Search for the cell housing the specified text and yield its [X, Y] center coordinate. 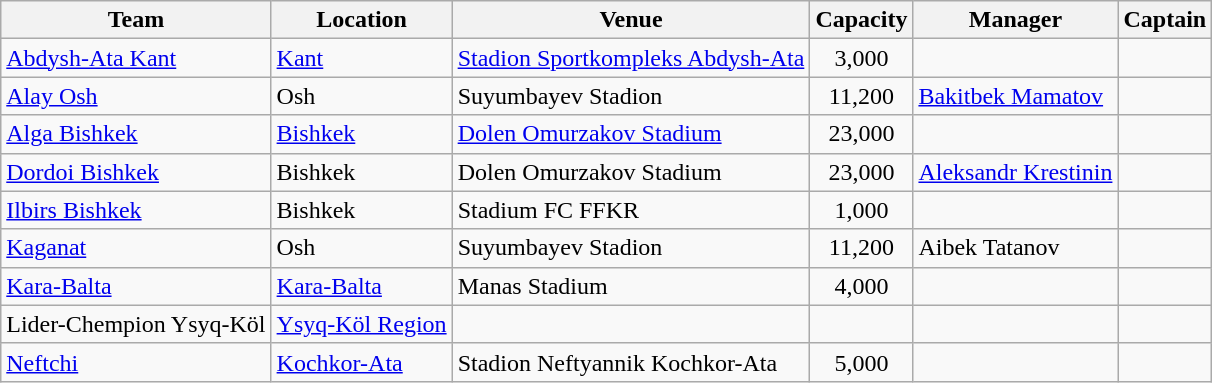
5,000 [862, 362]
Neftchi [136, 362]
Manas Stadium [631, 286]
Aibek Tatanov [1016, 248]
Alay Osh [136, 96]
Captain [1165, 20]
Kant [362, 58]
4,000 [862, 286]
Manager [1016, 20]
Stadion Neftyannik Kochkor-Ata [631, 362]
Aleksandr Krestinin [1016, 172]
Kaganat [136, 248]
Ysyq-Köl Region [362, 324]
Stadion Sportkompleks Abdysh-Ata [631, 58]
Location [362, 20]
Bakitbek Mamatov [1016, 96]
Team [136, 20]
Alga Bishkek [136, 134]
1,000 [862, 210]
Lider-Chempion Ysyq-Köl [136, 324]
Ilbirs Bishkek [136, 210]
3,000 [862, 58]
Capacity [862, 20]
Kochkor-Ata [362, 362]
Stadium FC FFKR [631, 210]
Dordoi Bishkek [136, 172]
Abdysh-Ata Kant [136, 58]
Venue [631, 20]
